Determine the (x, y) coordinate at the center of the cell enclosing the given text.  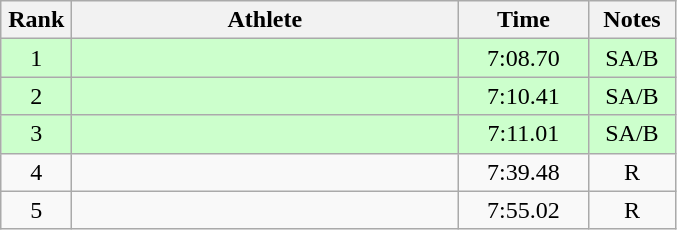
7:55.02 (524, 210)
1 (36, 58)
Time (524, 20)
Rank (36, 20)
7:10.41 (524, 96)
4 (36, 172)
7:11.01 (524, 134)
5 (36, 210)
7:39.48 (524, 172)
7:08.70 (524, 58)
Athlete (265, 20)
2 (36, 96)
3 (36, 134)
Notes (632, 20)
